Scan for the cell matching the given text and deliver its [X, Y] coordinate at center. 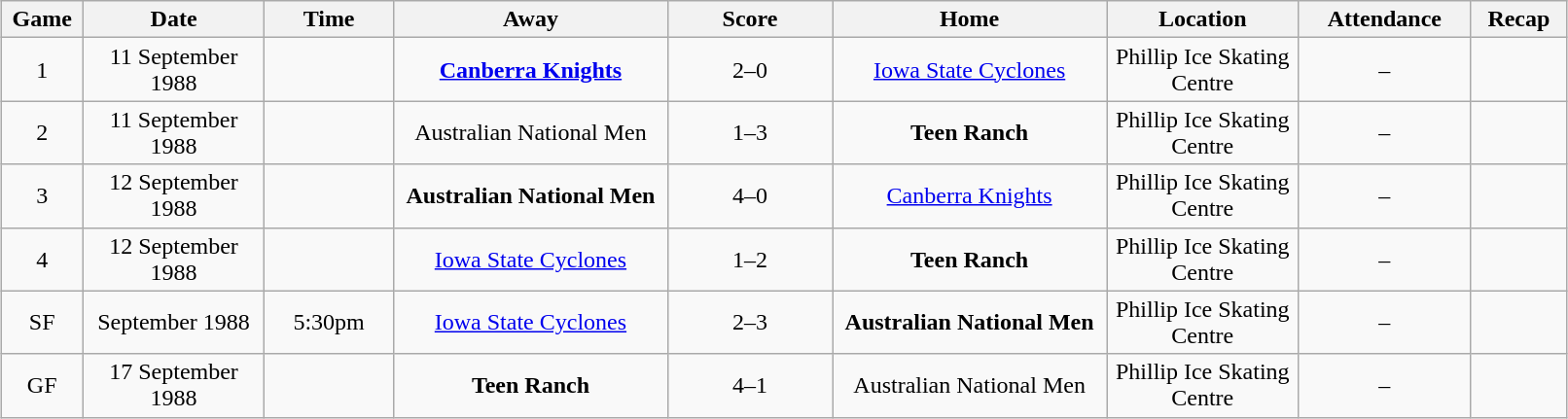
Away [530, 19]
2–3 [749, 323]
2 [42, 132]
4–0 [749, 196]
2–0 [749, 70]
September 1988 [173, 323]
1–2 [749, 259]
SF [42, 323]
4 [42, 259]
4–1 [749, 385]
1–3 [749, 132]
Date [173, 19]
Home [970, 19]
Attendance [1385, 19]
Location [1202, 19]
GF [42, 385]
3 [42, 196]
Recap [1519, 19]
17 September 1988 [173, 385]
Time [329, 19]
Score [749, 19]
1 [42, 70]
5:30pm [329, 323]
Game [42, 19]
